Provide the [x, y] coordinate of the cell's center where the given text is located.  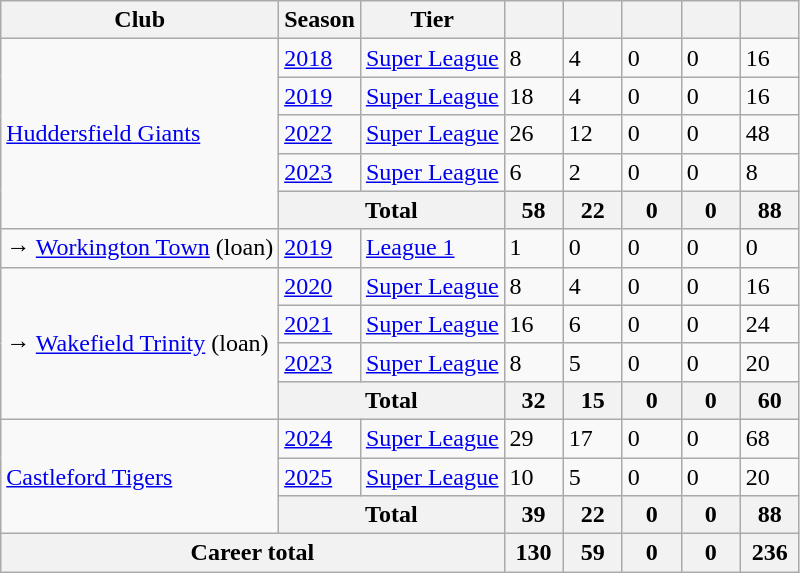
29 [534, 438]
2018 [320, 58]
Castleford Tigers [140, 476]
26 [534, 134]
236 [770, 553]
60 [770, 400]
68 [770, 438]
17 [592, 438]
League 1 [432, 248]
15 [592, 400]
48 [770, 134]
2 [592, 172]
58 [534, 210]
2025 [320, 477]
1 [534, 248]
→ Wakefield Trinity (loan) [140, 343]
18 [534, 96]
Tier [432, 20]
Season [320, 20]
130 [534, 553]
12 [592, 134]
2021 [320, 324]
39 [534, 515]
2020 [320, 286]
Huddersfield Giants [140, 134]
10 [534, 477]
Club [140, 20]
2024 [320, 438]
Career total [252, 553]
24 [770, 324]
32 [534, 400]
59 [592, 553]
→ Workington Town (loan) [140, 248]
2022 [320, 134]
